Search for the cell housing the specified text and yield its (X, Y) center coordinate. 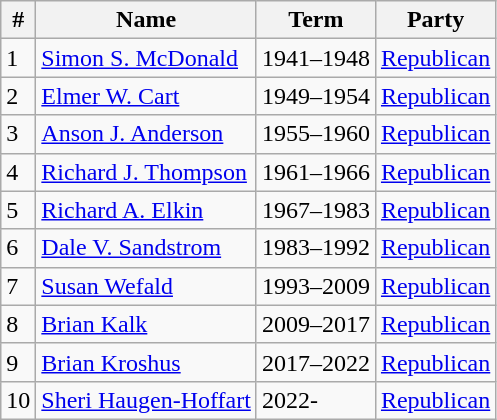
2009–2017 (316, 324)
# (18, 20)
8 (18, 324)
Richard A. Elkin (146, 210)
6 (18, 248)
1949–1954 (316, 96)
3 (18, 134)
Brian Kalk (146, 324)
1941–1948 (316, 58)
10 (18, 400)
Elmer W. Cart (146, 96)
2 (18, 96)
Richard J. Thompson (146, 172)
Term (316, 20)
9 (18, 362)
Dale V. Sandstrom (146, 248)
5 (18, 210)
1993–2009 (316, 286)
1955–1960 (316, 134)
Name (146, 20)
2022- (316, 400)
2017–2022 (316, 362)
1 (18, 58)
1983–1992 (316, 248)
7 (18, 286)
Simon S. McDonald (146, 58)
Anson J. Anderson (146, 134)
Susan Wefald (146, 286)
Brian Kroshus (146, 362)
1967–1983 (316, 210)
4 (18, 172)
Party (435, 20)
1961–1966 (316, 172)
Sheri Haugen-Hoffart (146, 400)
